Output the [x, y] coordinate of the center of the cell containing the given text.  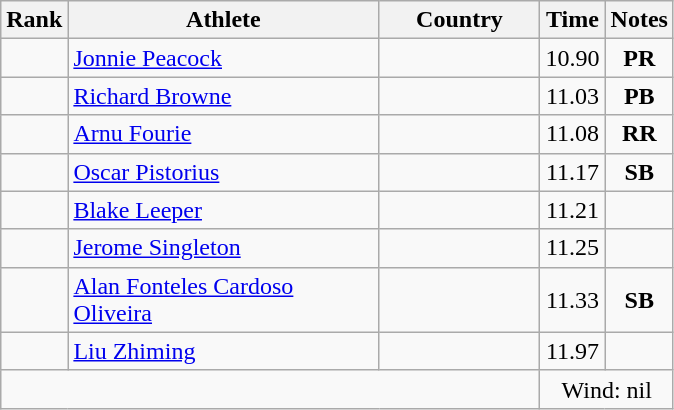
11.25 [572, 248]
Jerome Singleton [224, 248]
PR [639, 58]
Jonnie Peacock [224, 58]
RR [639, 134]
Time [572, 20]
11.17 [572, 172]
Country [460, 20]
Liu Zhiming [224, 351]
Oscar Pistorius [224, 172]
11.97 [572, 351]
Alan Fonteles Cardoso Oliveira [224, 300]
11.21 [572, 210]
10.90 [572, 58]
11.03 [572, 96]
Arnu Fourie [224, 134]
Notes [639, 20]
Richard Browne [224, 96]
Wind: nil [606, 389]
Blake Leeper [224, 210]
11.08 [572, 134]
11.33 [572, 300]
Athlete [224, 20]
PB [639, 96]
Rank [34, 20]
